From the cell containing the given text, extract its center point as (x, y) coordinate. 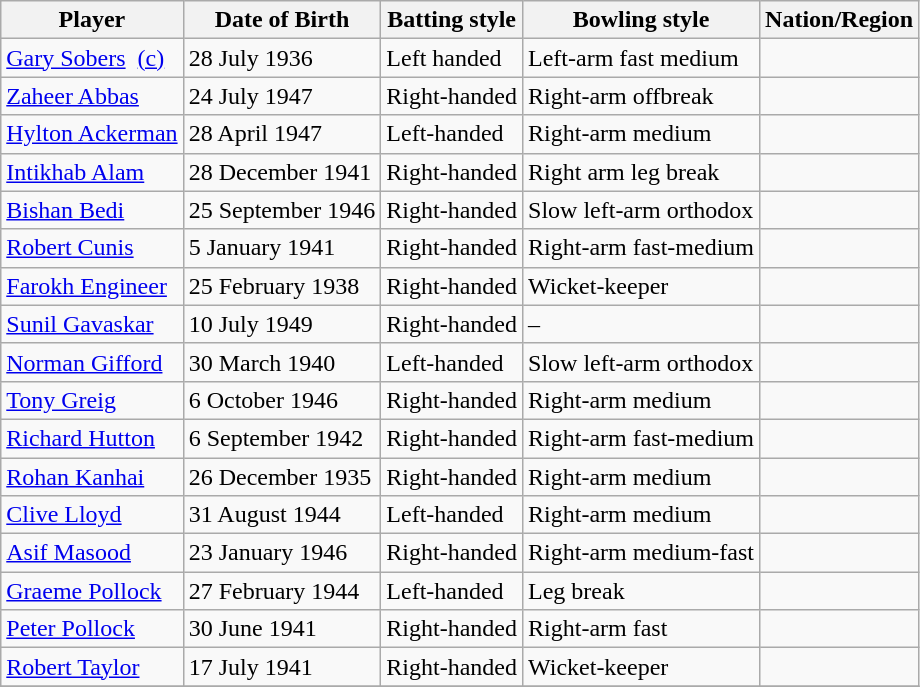
28 July 1936 (282, 58)
Nation/Region (840, 20)
26 December 1935 (282, 477)
30 June 1941 (282, 629)
25 February 1938 (282, 286)
Right-arm fast (642, 629)
Norman Gifford (92, 362)
Intikhab Alam (92, 172)
23 January 1946 (282, 553)
Left-arm fast medium (642, 58)
Robert Taylor (92, 667)
Tony Greig (92, 400)
31 August 1944 (282, 515)
6 September 1942 (282, 438)
30 March 1940 (282, 362)
24 July 1947 (282, 96)
Date of Birth (282, 20)
10 July 1949 (282, 324)
28 April 1947 (282, 134)
Bowling style (642, 20)
Asif Masood (92, 553)
Richard Hutton (92, 438)
Farokh Engineer (92, 286)
Bishan Bedi (92, 210)
Leg break (642, 591)
Player (92, 20)
28 December 1941 (282, 172)
Graeme Pollock (92, 591)
Rohan Kanhai (92, 477)
27 February 1944 (282, 591)
– (642, 324)
25 September 1946 (282, 210)
5 January 1941 (282, 248)
6 October 1946 (282, 400)
Clive Lloyd (92, 515)
Right-arm offbreak (642, 96)
Gary Sobers (c) (92, 58)
Robert Cunis (92, 248)
Left handed (452, 58)
Hylton Ackerman (92, 134)
Sunil Gavaskar (92, 324)
Peter Pollock (92, 629)
17 July 1941 (282, 667)
Zaheer Abbas (92, 96)
Right-arm medium-fast (642, 553)
Batting style (452, 20)
Right arm leg break (642, 172)
